Identify which cell holds the provided text, then report its (X, Y) central coordinate. 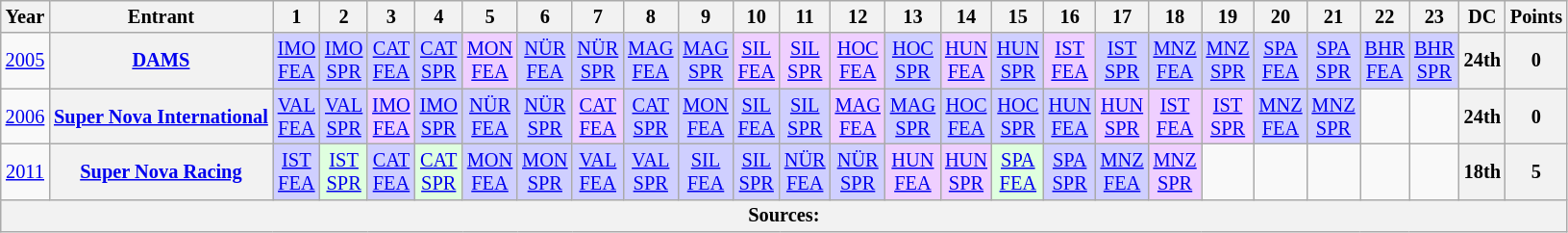
MONSPR (544, 171)
18 (1175, 16)
22 (1384, 16)
16 (1070, 16)
Year (25, 16)
23 (1434, 16)
2006 (25, 116)
9 (706, 16)
Sources: (784, 216)
Points (1536, 16)
6 (544, 16)
13 (913, 16)
17 (1123, 16)
2 (344, 16)
18th (1482, 171)
Super Nova Racing (161, 171)
Super Nova International (161, 116)
1 (296, 16)
20 (1281, 16)
4 (438, 16)
DAMS (161, 61)
21 (1334, 16)
7 (598, 16)
15 (1018, 16)
19 (1229, 16)
BHRFEA (1384, 61)
Entrant (161, 16)
8 (650, 16)
2011 (25, 171)
12 (858, 16)
10 (757, 16)
14 (966, 16)
DC (1482, 16)
BHRSPR (1434, 61)
2005 (25, 61)
3 (390, 16)
11 (806, 16)
